From the cell containing the given text, extract its center point as [X, Y] coordinate. 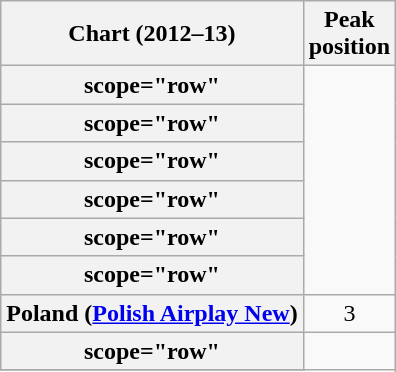
Chart (2012–13) [152, 34]
Poland (Polish Airplay New) [152, 313]
3 [349, 313]
Peakposition [349, 34]
